Output the (X, Y) coordinate of the center of the cell containing the given text.  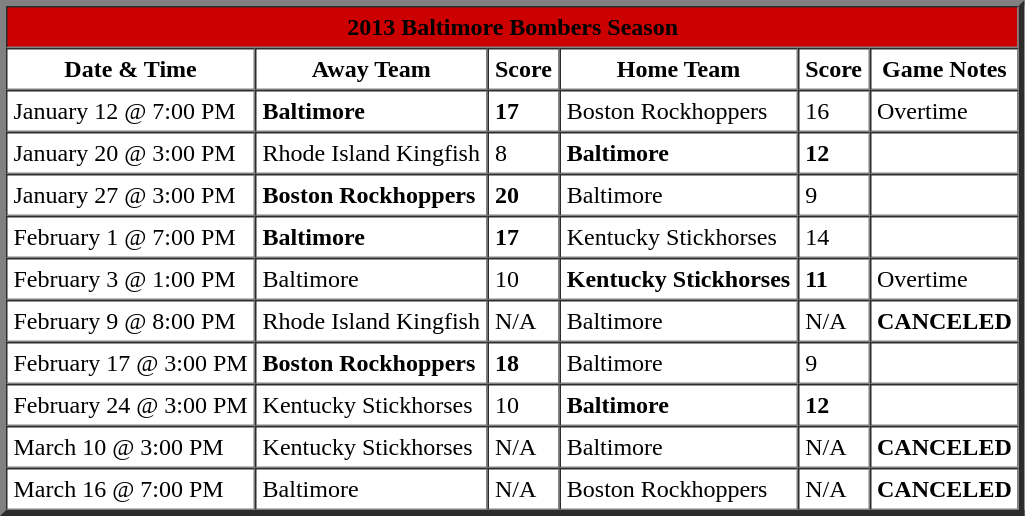
Home Team (678, 69)
February 9 @ 8:00 PM (130, 321)
20 (523, 195)
Away Team (371, 69)
February 24 @ 3:00 PM (130, 405)
2013 Baltimore Bombers Season (512, 27)
January 27 @ 3:00 PM (130, 195)
February 1 @ 7:00 PM (130, 237)
Game Notes (945, 69)
11 (834, 279)
January 12 @ 7:00 PM (130, 111)
March 16 @ 7:00 PM (130, 489)
January 20 @ 3:00 PM (130, 153)
Date & Time (130, 69)
8 (523, 153)
February 17 @ 3:00 PM (130, 363)
14 (834, 237)
18 (523, 363)
16 (834, 111)
February 3 @ 1:00 PM (130, 279)
March 10 @ 3:00 PM (130, 447)
